Extract the (X, Y) coordinate from the center of the cell holding the provided text.  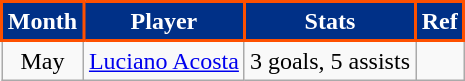
Ref (440, 22)
May (43, 60)
Player (164, 22)
3 goals, 5 assists (330, 60)
Stats (330, 22)
Luciano Acosta (164, 60)
Month (43, 22)
